Detect which cell encompasses the target text, then output its (x, y) center coordinate. 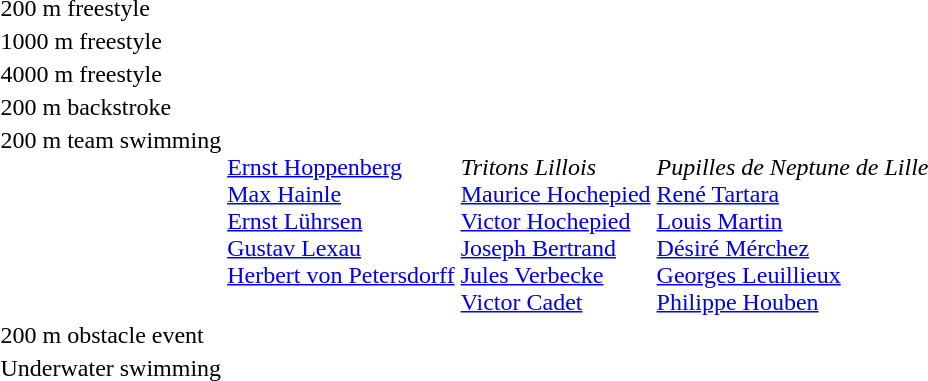
Tritons LilloisMaurice HochepiedVictor HochepiedJoseph BertrandJules VerbeckeVictor Cadet (556, 221)
Ernst HoppenbergMax HainleErnst LührsenGustav LexauHerbert von Petersdorff (341, 221)
